Provide the [x, y] coordinate of the cell's center where the given text is located.  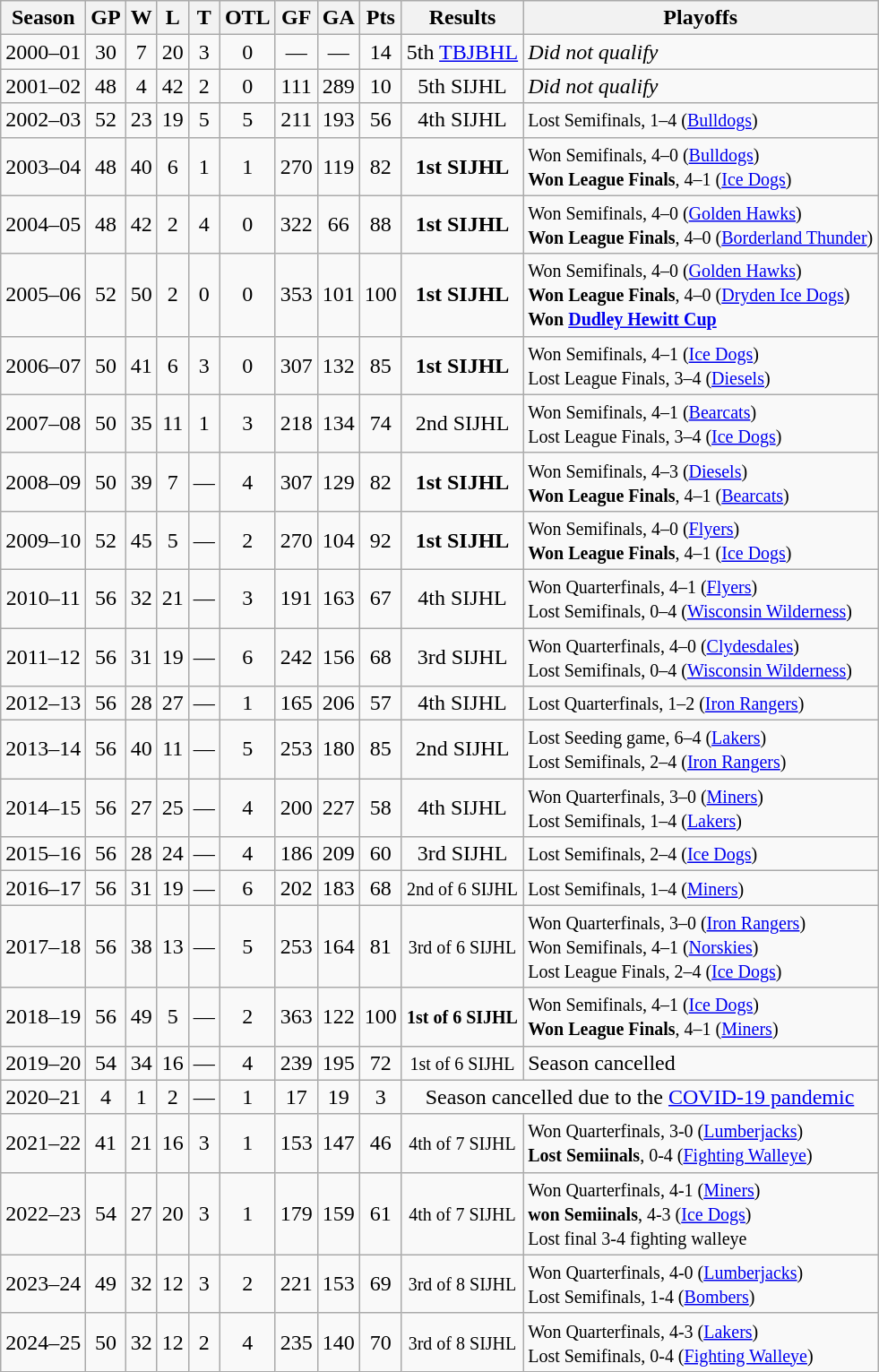
24 [172, 854]
GA [339, 18]
2006–07 [43, 366]
111 [296, 86]
39 [142, 482]
132 [339, 366]
46 [380, 1143]
200 [296, 808]
Won Semifinals, 4–0 (Flyers)Won League Finals, 4–1 (Ice Dogs) [701, 539]
165 [296, 703]
140 [339, 1342]
92 [380, 539]
67 [380, 599]
W [142, 18]
122 [339, 1016]
Lost Seeding game, 6–4 (Lakers)Lost Semifinals, 2–4 (Iron Rangers) [701, 749]
353 [296, 295]
13 [172, 946]
2017–18 [43, 946]
69 [380, 1283]
239 [296, 1063]
2010–11 [43, 599]
191 [296, 599]
2003–04 [43, 167]
Season cancelled [701, 1063]
72 [380, 1063]
GP [106, 18]
2nd of 6 SIJHL [462, 888]
218 [296, 423]
235 [296, 1342]
T [204, 18]
164 [339, 946]
Won Quarterfinals, 4-1 (Miners)won Semiinals, 4-3 (Ice Dogs)Lost final 3-4 fighting walleye [701, 1213]
2022–23 [43, 1213]
57 [380, 703]
2011–12 [43, 656]
2014–15 [43, 808]
17 [296, 1097]
61 [380, 1213]
2018–19 [43, 1016]
Lost Quarterfinals, 1–2 (Iron Rangers) [701, 703]
23 [142, 120]
35 [142, 423]
209 [339, 854]
134 [339, 423]
74 [380, 423]
Won Semifinals, 4–0 (Golden Hawks)Won League Finals, 4–0 (Dryden Ice Dogs)Won Dudley Hewitt Cup [701, 295]
147 [339, 1143]
Won Semifinals, 4–1 (Ice Dogs)Lost League Finals, 3–4 (Diesels) [701, 366]
38 [142, 946]
156 [339, 656]
Lost Semifinals, 2–4 (Ice Dogs) [701, 854]
Won Quarterfinals, 4-3 (Lakers)Lost Semifinals, 0-4 (Fighting Walleye) [701, 1342]
104 [339, 539]
Won Semifinals, 4–0 (Bulldogs)Won League Finals, 4–1 (Ice Dogs) [701, 167]
10 [380, 86]
Lost Semifinals, 1–4 (Bulldogs) [701, 120]
180 [339, 749]
2004–05 [43, 224]
25 [172, 808]
2023–24 [43, 1283]
Pts [380, 18]
211 [296, 120]
193 [339, 120]
14 [380, 52]
2019–20 [43, 1063]
2015–16 [43, 854]
45 [142, 539]
2012–13 [43, 703]
OTL [247, 18]
2008–09 [43, 482]
195 [339, 1063]
Won Quarterfinals, 3–0 (Miners)Lost Semifinals, 1–4 (Lakers) [701, 808]
30 [106, 52]
58 [380, 808]
2007–08 [43, 423]
60 [380, 854]
186 [296, 854]
2013–14 [43, 749]
2021–22 [43, 1143]
88 [380, 224]
Playoffs [701, 18]
Won Quarterfinals, 4–1 (Flyers)Lost Semifinals, 0–4 (Wisconsin Wilderness) [701, 599]
2001–02 [43, 86]
2000–01 [43, 52]
2009–10 [43, 539]
202 [296, 888]
289 [339, 86]
L [172, 18]
Won Quarterfinals, 3–0 (Iron Rangers)Won Semifinals, 4–1 (Norskies)Lost League Finals, 2–4 (Ice Dogs) [701, 946]
70 [380, 1342]
159 [339, 1213]
5th SIJHL [462, 86]
119 [339, 167]
163 [339, 599]
2002–03 [43, 120]
Won Semifinals, 4–0 (Golden Hawks)Won League Finals, 4–0 (Borderland Thunder) [701, 224]
GF [296, 18]
227 [339, 808]
Results [462, 18]
183 [339, 888]
221 [296, 1283]
81 [380, 946]
Won Semifinals, 4–1 (Ice Dogs)Won League Finals, 4–1 (Miners) [701, 1016]
242 [296, 656]
179 [296, 1213]
3rd of 6 SIJHL [462, 946]
2005–06 [43, 295]
Won Semifinals, 4–1 (Bearcats)Lost League Finals, 3–4 (Ice Dogs) [701, 423]
206 [339, 703]
2024–25 [43, 1342]
Lost Semifinals, 1–4 (Miners) [701, 888]
34 [142, 1063]
Won Quarterfinals, 3-0 (Lumberjacks)Lost Semiinals, 0-4 (Fighting Walleye) [701, 1143]
Won Quarterfinals, 4–0 (Clydesdales)Lost Semifinals, 0–4 (Wisconsin Wilderness) [701, 656]
322 [296, 224]
Season cancelled due to the COVID-19 pandemic [640, 1097]
66 [339, 224]
2016–17 [43, 888]
Won Quarterfinals, 4-0 (Lumberjacks)Lost Semifinals, 1-4 (Bombers) [701, 1283]
Season [43, 18]
5th TBJBHL [462, 52]
Won Semifinals, 4–3 (Diesels)Won League Finals, 4–1 (Bearcats) [701, 482]
363 [296, 1016]
2020–21 [43, 1097]
129 [339, 482]
101 [339, 295]
